From the cell containing the given text, extract its center point as (x, y) coordinate. 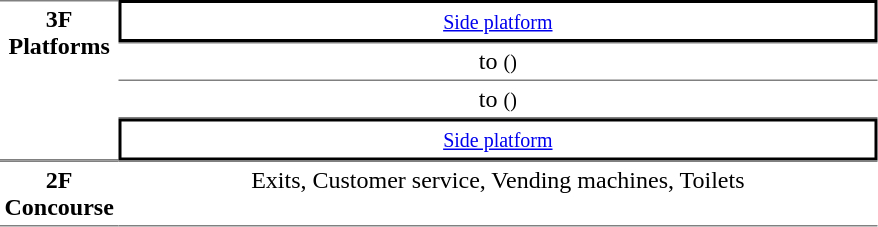
2FConcourse (59, 193)
3FPlatforms (59, 80)
Exits, Customer service, Vending machines, Toilets (498, 193)
